Identify which cell holds the provided text, then report its [X, Y] central coordinate. 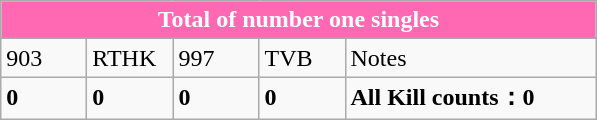
Total of number one singles [298, 20]
903 [44, 58]
Notes [470, 58]
997 [216, 58]
RTHK [130, 58]
All Kill counts：0 [470, 98]
TVB [302, 58]
